Scan for the cell matching the given text and deliver its (X, Y) coordinate at center. 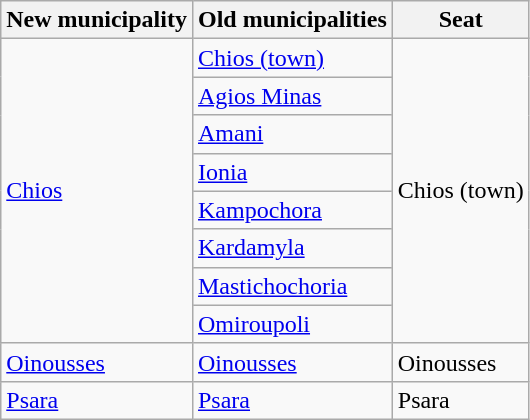
Kampochora (292, 210)
Ionia (292, 172)
Amani (292, 134)
Old municipalities (292, 20)
New municipality (97, 20)
Kardamyla (292, 248)
Seat (460, 20)
Chios (97, 191)
Mastichochoria (292, 286)
Agios Minas (292, 96)
Omiroupoli (292, 324)
